Provide the [x, y] coordinate of the cell's center where the given text is located.  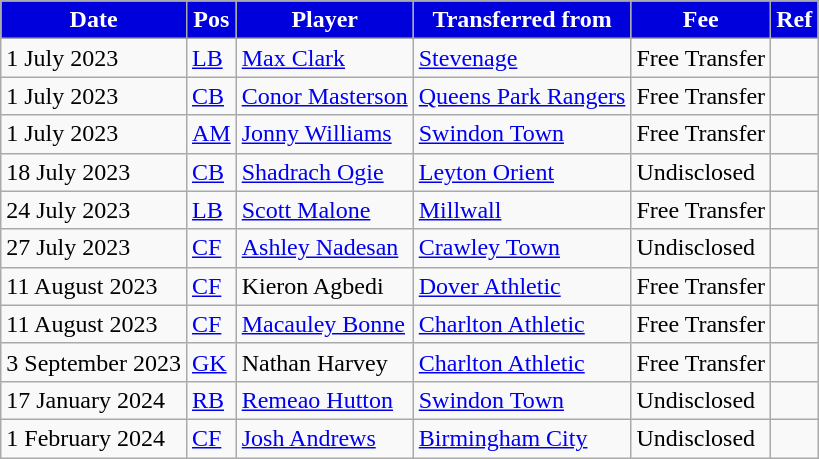
17 January 2024 [94, 400]
Ashley Nadesan [324, 248]
Player [324, 20]
Crawley Town [522, 248]
Millwall [522, 210]
18 July 2023 [94, 172]
Max Clark [324, 58]
1 February 2024 [94, 438]
Nathan Harvey [324, 362]
27 July 2023 [94, 248]
Conor Masterson [324, 96]
Leyton Orient [522, 172]
Stevenage [522, 58]
GK [211, 362]
Josh Andrews [324, 438]
Jonny Williams [324, 134]
Kieron Agbedi [324, 286]
Dover Athletic [522, 286]
Macauley Bonne [324, 324]
AM [211, 134]
Fee [701, 20]
RB [211, 400]
Birmingham City [522, 438]
24 July 2023 [94, 210]
Remeao Hutton [324, 400]
Pos [211, 20]
Shadrach Ogie [324, 172]
Date [94, 20]
3 September 2023 [94, 362]
Transferred from [522, 20]
Queens Park Rangers [522, 96]
Ref [794, 20]
Scott Malone [324, 210]
